From the cell containing the given text, extract its center point as [x, y] coordinate. 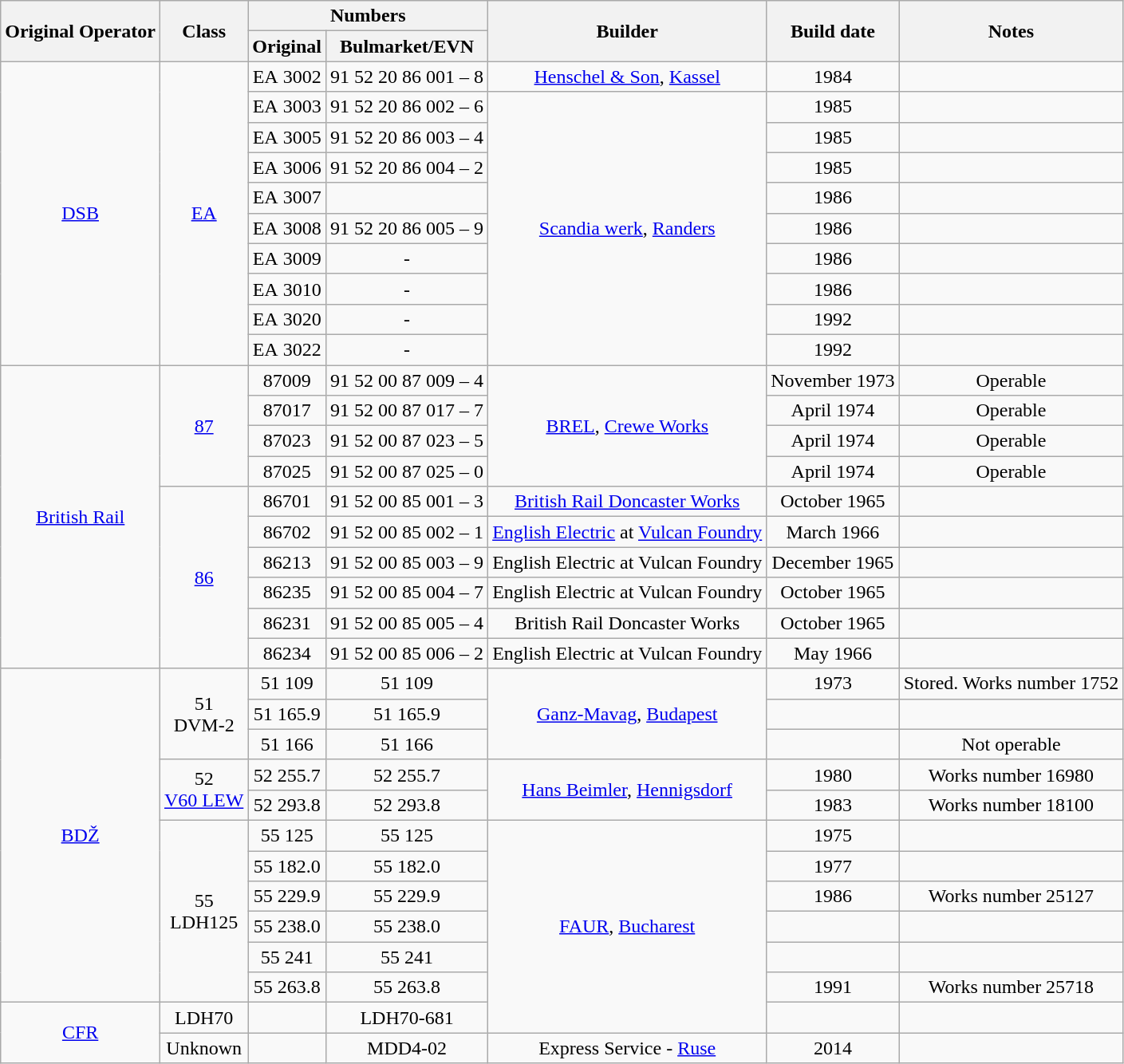
ЕА 3002 [287, 77]
86702 [287, 532]
December 1965 [833, 562]
Not operable [1012, 744]
91 52 00 87 023 – 5 [407, 441]
British Rail [81, 517]
Works number 25718 [1012, 987]
91 52 00 87 009 – 4 [407, 380]
Class [203, 31]
Bulmarket/EVN [407, 46]
91 52 00 85 003 – 9 [407, 562]
Hans Beimler, Hennigsdorf [627, 790]
Express Service - Ruse [627, 1048]
Unknown [203, 1048]
May 1966 [833, 653]
1983 [833, 805]
91 52 00 87 025 – 0 [407, 471]
ЕА 3006 [287, 167]
Builder [627, 31]
1980 [833, 774]
91 52 20 86 005 – 9 [407, 228]
91 52 20 86 004 – 2 [407, 167]
91 52 20 86 001 – 8 [407, 77]
Numbers [369, 16]
86234 [287, 653]
86231 [287, 623]
November 1973 [833, 380]
1984 [833, 77]
91 52 20 86 003 – 4 [407, 137]
Works number 16980 [1012, 774]
2014 [833, 1048]
Notes [1012, 31]
Stored. Works number 1752 [1012, 684]
91 52 00 85 002 – 1 [407, 532]
Original Operator [81, 31]
BREL, Crewe Works [627, 426]
BDŽ [81, 836]
Henschel & Son, Kassel [627, 77]
86701 [287, 502]
ЕА 3010 [287, 289]
86213 [287, 562]
87017 [287, 411]
Works number 25127 [1012, 897]
ЕА 3020 [287, 319]
ЕА 3005 [287, 137]
91 52 20 86 002 – 6 [407, 107]
87023 [287, 441]
ЕА 3003 [287, 107]
87 [203, 426]
1977 [833, 865]
CFR [81, 1033]
1991 [833, 987]
91 52 00 87 017 – 7 [407, 411]
91 52 00 85 005 – 4 [407, 623]
91 52 00 85 006 – 2 [407, 653]
86235 [287, 593]
ЕА 3022 [287, 349]
91 52 00 85 004 – 7 [407, 593]
1973 [833, 684]
Works number 18100 [1012, 805]
52V60 LEW [203, 790]
LDH70 [203, 1018]
Ganz-Mavag, Budapest [627, 714]
FAUR, Bucharest [627, 926]
87025 [287, 471]
87009 [287, 380]
MDD4-02 [407, 1048]
91 52 00 85 001 – 3 [407, 502]
55LDH125 [203, 911]
ЕА 3007 [287, 198]
ЕА 3008 [287, 228]
EA [203, 214]
ЕА 3009 [287, 258]
March 1966 [833, 532]
Scandia werk, Randers [627, 228]
86 [203, 577]
Original [287, 46]
DSB [81, 214]
51DVM-2 [203, 714]
1975 [833, 835]
LDH70-681 [407, 1018]
Build date [833, 31]
